Determine the (X, Y) coordinate at the center of the cell enclosing the given text.  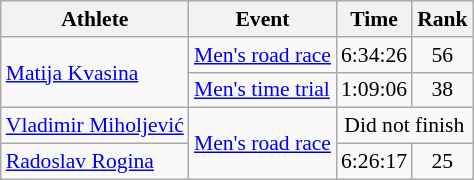
Matija Kvasina (95, 72)
6:26:17 (374, 162)
6:34:26 (374, 55)
Rank (442, 19)
Athlete (95, 19)
56 (442, 55)
Event (262, 19)
Men's time trial (262, 90)
1:09:06 (374, 90)
Did not finish (404, 126)
Radoslav Rogina (95, 162)
25 (442, 162)
Vladimir Miholjević (95, 126)
38 (442, 90)
Time (374, 19)
